Capture the cell that displays the provided text and extract its [x, y] central coordinate. 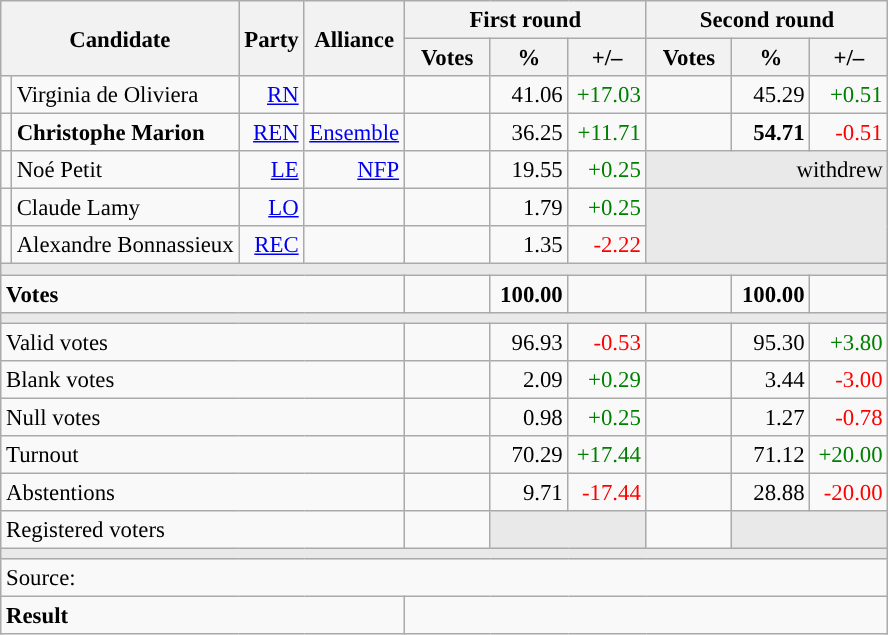
REC [272, 245]
+0.29 [607, 379]
Source: [444, 578]
96.93 [529, 342]
70.29 [529, 455]
-0.78 [849, 417]
+3.80 [849, 342]
Alliance [354, 38]
Party [272, 38]
41.06 [529, 95]
First round [525, 20]
9.71 [529, 492]
28.88 [771, 492]
Valid votes [203, 342]
-20.00 [849, 492]
Claude Lamy [125, 208]
Ensemble [354, 133]
1.27 [771, 417]
1.35 [529, 245]
36.25 [529, 133]
71.12 [771, 455]
54.71 [771, 133]
1.79 [529, 208]
-0.53 [607, 342]
NFP [354, 170]
0.98 [529, 417]
19.55 [529, 170]
45.29 [771, 95]
Turnout [203, 455]
Noé Petit [125, 170]
Blank votes [203, 379]
+0.51 [849, 95]
Registered voters [203, 530]
LO [272, 208]
LE [272, 170]
Virginia de Oliviera [125, 95]
+17.03 [607, 95]
-2.22 [607, 245]
REN [272, 133]
Second round [767, 20]
Christophe Marion [125, 133]
Candidate [120, 38]
+20.00 [849, 455]
RN [272, 95]
3.44 [771, 379]
-0.51 [849, 133]
Alexandre Bonnassieux [125, 245]
+17.44 [607, 455]
+11.71 [607, 133]
withdrew [767, 170]
Null votes [203, 417]
Result [203, 616]
-17.44 [607, 492]
Abstentions [203, 492]
-3.00 [849, 379]
2.09 [529, 379]
95.30 [771, 342]
